Extract the [X, Y] coordinate from the center of the cell holding the provided text.  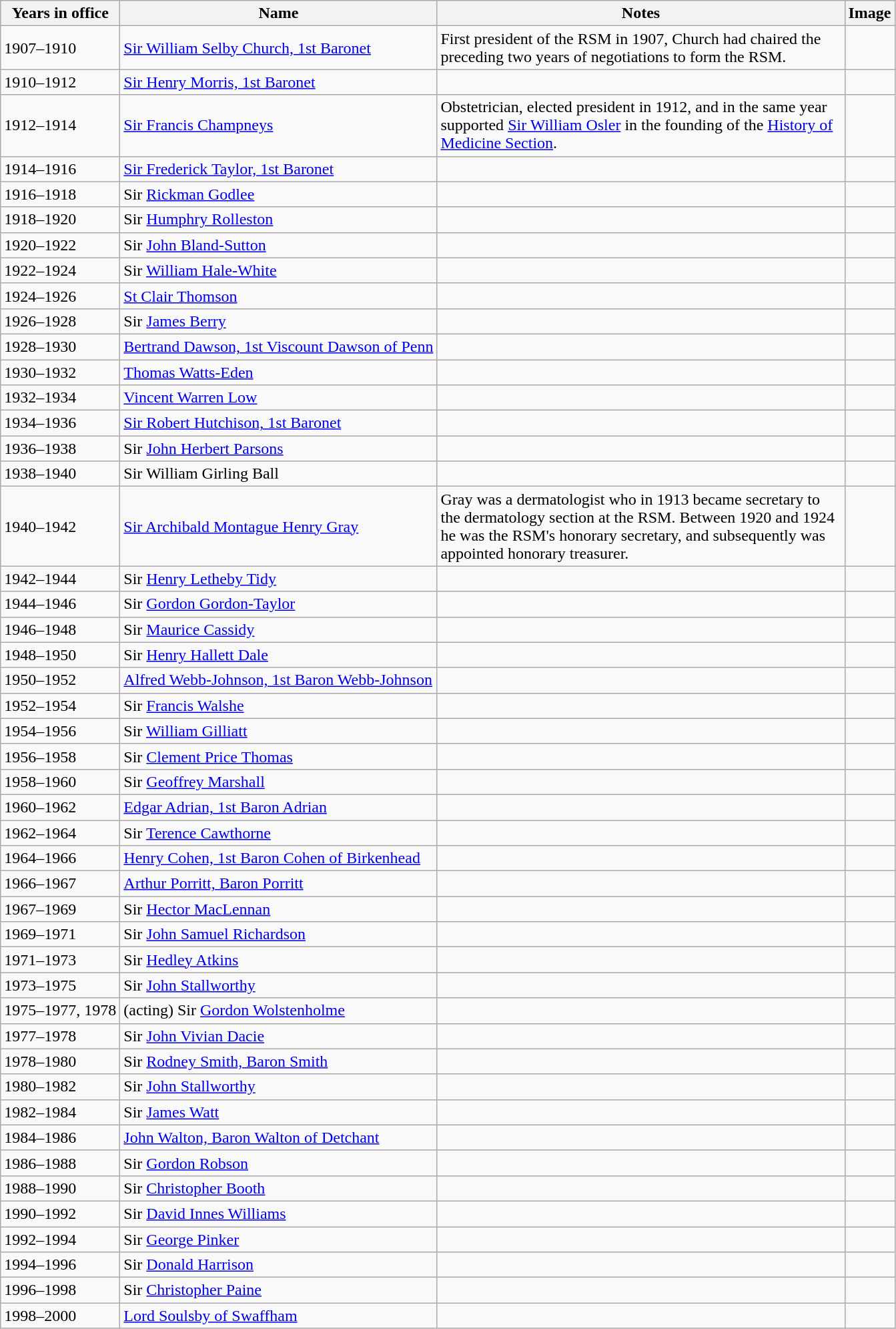
Sir James Berry [279, 321]
Arthur Porritt, Baron Porritt [279, 884]
Sir Rickman Godlee [279, 194]
Vincent Warren Low [279, 398]
1967–1969 [60, 909]
1990–1992 [60, 1214]
1978–1980 [60, 1061]
Sir William Girling Ball [279, 474]
Sir Donald Harrison [279, 1265]
1966–1967 [60, 884]
Thomas Watts-Eden [279, 372]
Sir Francis Champneys [279, 125]
1980–1982 [60, 1087]
Sir Robert Hutchison, 1st Baronet [279, 423]
1928–1930 [60, 346]
Sir Hedley Atkins [279, 960]
Sir Terence Cawthorne [279, 832]
Sir John Herbert Parsons [279, 449]
1914–1916 [60, 169]
1934–1936 [60, 423]
Sir John Bland-Sutton [279, 245]
(acting) Sir Gordon Wolstenholme [279, 1011]
1996–1998 [60, 1290]
Notes [640, 13]
1944–1946 [60, 604]
Sir Henry Hallett Dale [279, 655]
Lord Soulsby of Swaffham [279, 1316]
Sir Christopher Paine [279, 1290]
Obstetrician, elected president in 1912, and in the same year supported Sir William Osler in the founding of the History of Medicine Section. [640, 125]
Sir George Pinker [279, 1240]
1948–1950 [60, 655]
1971–1973 [60, 960]
1982–1984 [60, 1112]
1992–1994 [60, 1240]
1922–1924 [60, 270]
Sir Henry Morris, 1st Baronet [279, 82]
1936–1938 [60, 449]
Sir Christopher Booth [279, 1188]
1964–1966 [60, 858]
Sir James Watt [279, 1112]
Sir William Hale-White [279, 270]
First president of the RSM in 1907, Church had chaired the preceding two years of negotiations to form the RSM. [640, 48]
Henry Cohen, 1st Baron Cohen of Birkenhead [279, 858]
St Clair Thomson [279, 296]
1969–1971 [60, 935]
1942–1944 [60, 579]
1975–1977, 1978 [60, 1011]
Sir John Vivian Dacie [279, 1036]
Alfred Webb-Johnson, 1st Baron Webb-Johnson [279, 680]
1962–1964 [60, 832]
Sir William Selby Church, 1st Baronet [279, 48]
1910–1912 [60, 82]
Sir Hector MacLennan [279, 909]
Sir Frederick Taylor, 1st Baronet [279, 169]
1986–1988 [60, 1163]
1920–1922 [60, 245]
1984–1986 [60, 1137]
1952–1954 [60, 706]
1954–1956 [60, 731]
Sir Geoffrey Marshall [279, 782]
Name [279, 13]
1958–1960 [60, 782]
1950–1952 [60, 680]
Sir Gordon Gordon-Taylor [279, 604]
1977–1978 [60, 1036]
1926–1928 [60, 321]
Edgar Adrian, 1st Baron Adrian [279, 807]
Sir Maurice Cassidy [279, 629]
Sir David Innes Williams [279, 1214]
Bertrand Dawson, 1st Viscount Dawson of Penn [279, 346]
Sir Francis Walshe [279, 706]
Sir John Samuel Richardson [279, 935]
Sir Rodney Smith, Baron Smith [279, 1061]
Sir Clement Price Thomas [279, 756]
1960–1962 [60, 807]
1956–1958 [60, 756]
1998–2000 [60, 1316]
1912–1914 [60, 125]
1907–1910 [60, 48]
1940–1942 [60, 526]
Sir Gordon Robson [279, 1163]
Sir Archibald Montague Henry Gray [279, 526]
1916–1918 [60, 194]
1930–1932 [60, 372]
1938–1940 [60, 474]
1946–1948 [60, 629]
1918–1920 [60, 220]
Sir Humphry Rolleston [279, 220]
Sir Henry Letheby Tidy [279, 579]
Sir William Gilliatt [279, 731]
Image [870, 13]
John Walton, Baron Walton of Detchant [279, 1137]
1924–1926 [60, 296]
1988–1990 [60, 1188]
1973–1975 [60, 985]
Years in office [60, 13]
1994–1996 [60, 1265]
1932–1934 [60, 398]
